Detect which cell encompasses the target text, then output its (x, y) center coordinate. 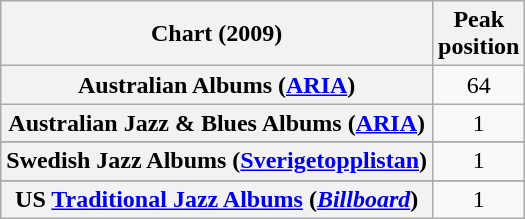
Peakposition (479, 34)
US Traditional Jazz Albums (Billboard) (217, 199)
Chart (2009) (217, 34)
64 (479, 85)
Swedish Jazz Albums (Sverigetopplistan) (217, 161)
Australian Jazz & Blues Albums (ARIA) (217, 123)
Australian Albums (ARIA) (217, 85)
